Find where the given text appears and provide that cell's center as [X, Y] coordinate. 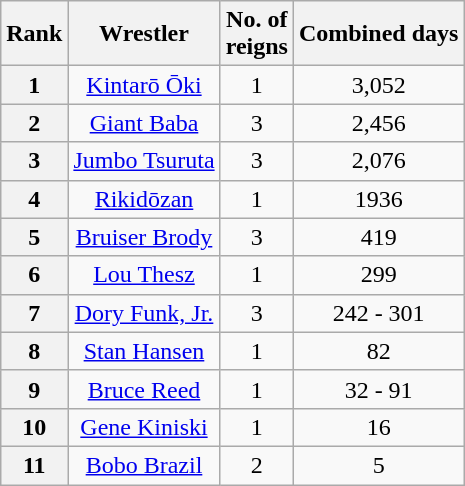
16 [378, 427]
Jumbo Tsuruta [144, 161]
299 [378, 275]
2,456 [378, 123]
Stan Hansen [144, 351]
1936 [378, 199]
Rikidōzan [144, 199]
Wrestler [144, 34]
4 [34, 199]
82 [378, 351]
419 [378, 237]
Bobo Brazil [144, 465]
242 - 301 [378, 313]
Bruiser Brody [144, 237]
3,052 [378, 85]
Gene Kiniski [144, 427]
32 - 91 [378, 389]
7 [34, 313]
Combined days [378, 34]
11 [34, 465]
8 [34, 351]
Lou Thesz [144, 275]
Rank [34, 34]
No. ofreigns [256, 34]
Dory Funk, Jr. [144, 313]
6 [34, 275]
10 [34, 427]
2,076 [378, 161]
Giant Baba [144, 123]
9 [34, 389]
Kintarō Ōki [144, 85]
Bruce Reed [144, 389]
